Return the [X, Y] coordinate for the center point of the cell that contains the specified text.  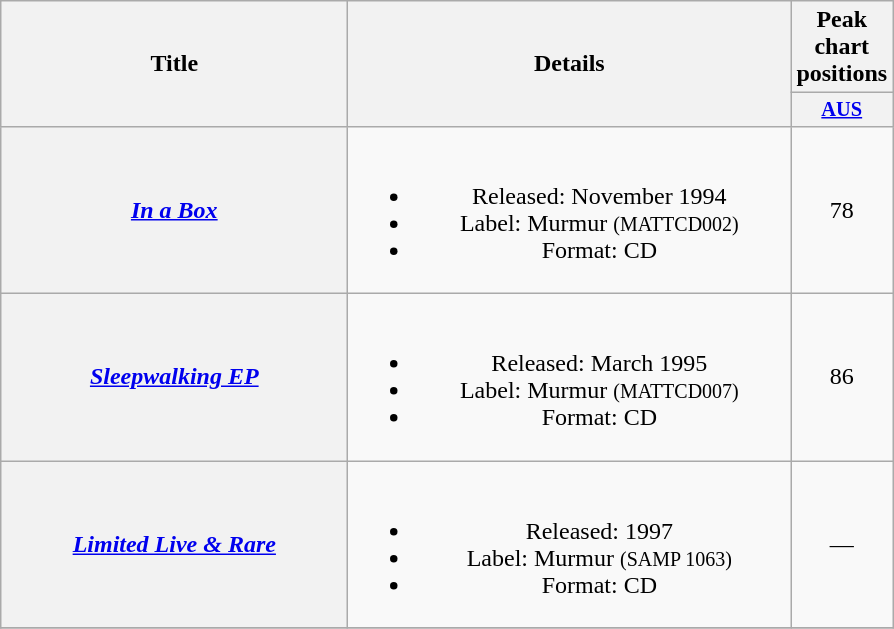
Limited Live & Rare [174, 544]
Released: 1997Label: Murmur (SAMP 1063)Format: CD [570, 544]
78 [842, 210]
— [842, 544]
AUS [842, 110]
Title [174, 64]
Peak chart positions [842, 47]
86 [842, 378]
Released: March 1995Label: Murmur (MATTCD007)Format: CD [570, 378]
Sleepwalking EP [174, 378]
In a Box [174, 210]
Released: November 1994Label: Murmur (MATTCD002)Format: CD [570, 210]
Details [570, 64]
